Output the [x, y] coordinate of the center of the cell containing the given text.  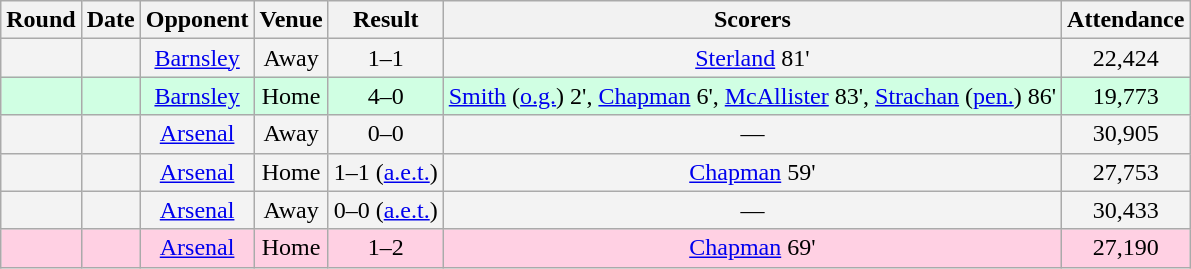
30,433 [1126, 210]
1–1 [386, 58]
Smith (o.g.) 2', Chapman 6', McAllister 83', Strachan (pen.) 86' [752, 96]
Opponent [197, 20]
Sterland 81' [752, 58]
Venue [291, 20]
19,773 [1126, 96]
1–1 (a.e.t.) [386, 172]
Scorers [752, 20]
30,905 [1126, 134]
27,753 [1126, 172]
Chapman 59' [752, 172]
Round [41, 20]
0–0 (a.e.t.) [386, 210]
Date [110, 20]
Chapman 69' [752, 248]
27,190 [1126, 248]
Result [386, 20]
0–0 [386, 134]
4–0 [386, 96]
22,424 [1126, 58]
1–2 [386, 248]
Attendance [1126, 20]
